From the cell containing the given text, extract its center point as [x, y] coordinate. 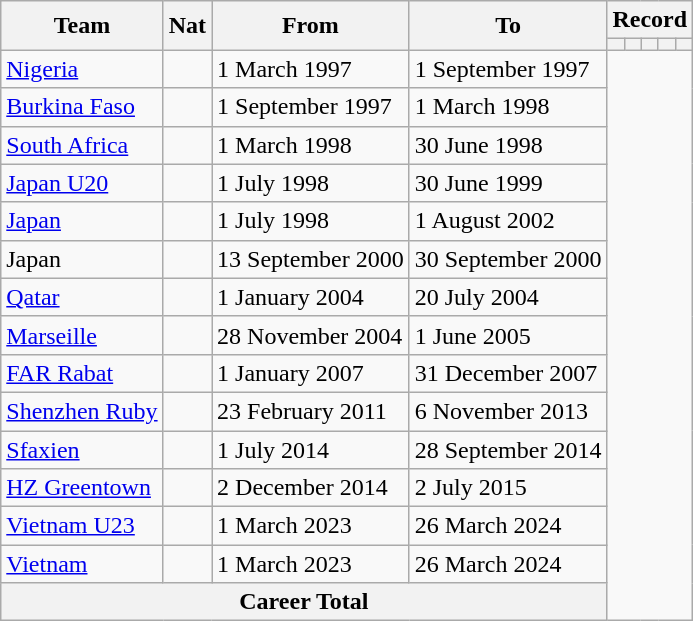
Shenzhen Ruby [82, 411]
23 February 2011 [311, 411]
Burkina Faso [82, 107]
Vietnam [82, 564]
Nat [187, 26]
30 September 2000 [508, 259]
6 November 2013 [508, 411]
28 November 2004 [311, 335]
20 July 2004 [508, 297]
13 September 2000 [311, 259]
To [508, 26]
1 January 2004 [311, 297]
Record [650, 20]
2 December 2014 [311, 488]
Career Total [304, 602]
1 January 2007 [311, 373]
Team [82, 26]
1 July 2014 [311, 449]
30 June 1999 [508, 183]
From [311, 26]
30 June 1998 [508, 145]
1 March 1997 [311, 69]
HZ Greentown [82, 488]
Sfaxien [82, 449]
Nigeria [82, 69]
2 July 2015 [508, 488]
1 August 2002 [508, 221]
Japan U20 [82, 183]
1 June 2005 [508, 335]
Marseille [82, 335]
FAR Rabat [82, 373]
28 September 2014 [508, 449]
Vietnam U23 [82, 526]
Qatar [82, 297]
South Africa [82, 145]
31 December 2007 [508, 373]
